Return the (x, y) coordinate for the center point of the cell that contains the specified text.  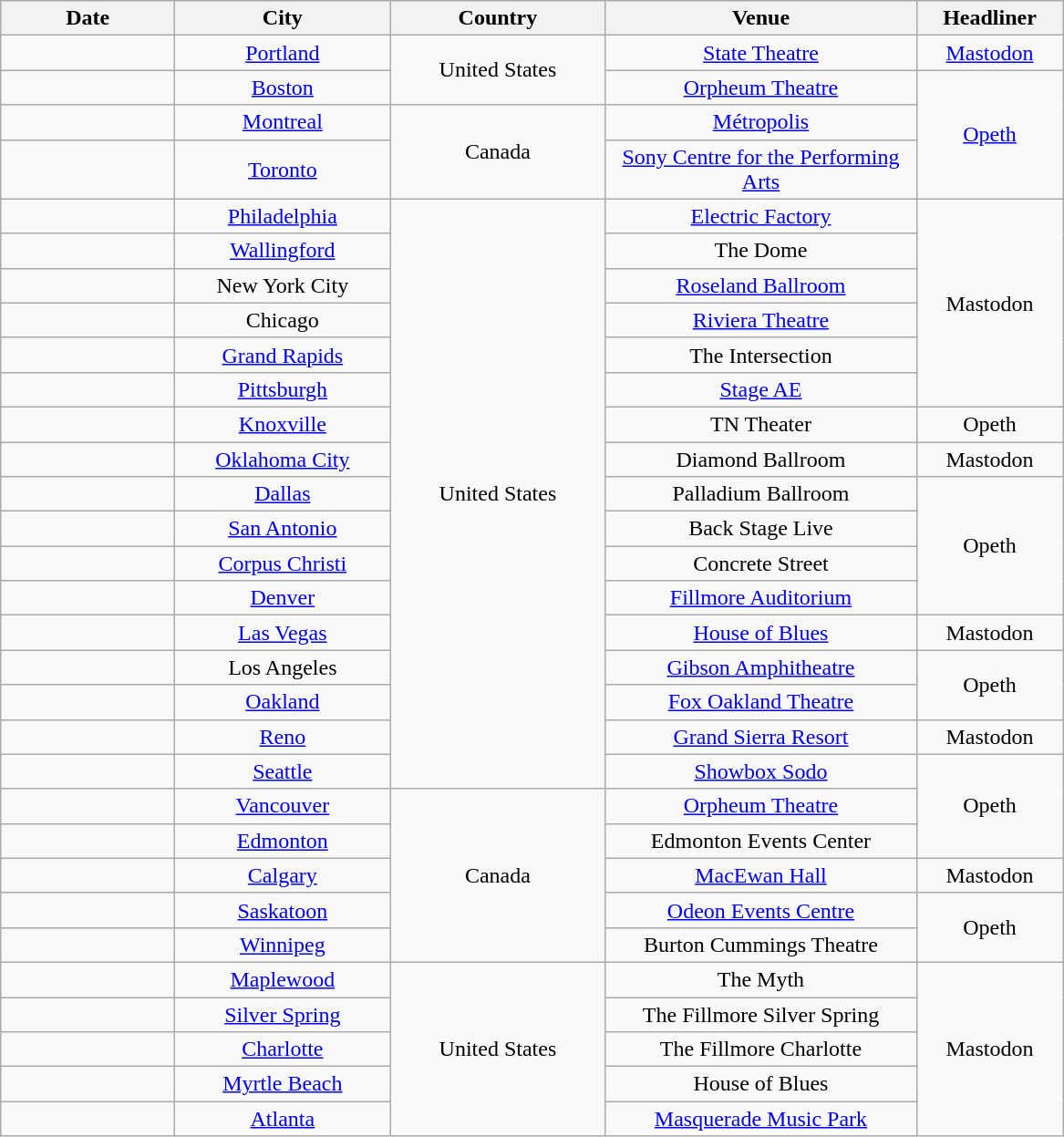
Corpus Christi (283, 563)
Métropolis (760, 122)
Oakland (283, 702)
Masquerade Music Park (760, 1119)
The Dome (760, 251)
Reno (283, 737)
Las Vegas (283, 633)
Silver Spring (283, 1015)
Wallingford (283, 251)
Edmonton (283, 841)
Boston (283, 88)
Chicago (283, 320)
Maplewood (283, 979)
Concrete Street (760, 563)
City (283, 18)
Myrtle Beach (283, 1084)
TN Theater (760, 424)
The Myth (760, 979)
New York City (283, 285)
Diamond Ballroom (760, 459)
MacEwan Hall (760, 875)
Electric Factory (760, 216)
Fox Oakland Theatre (760, 702)
Dallas (283, 494)
Gibson Amphitheatre (760, 667)
Headliner (990, 18)
San Antonio (283, 529)
Los Angeles (283, 667)
The Fillmore Silver Spring (760, 1015)
Grand Rapids (283, 355)
Atlanta (283, 1119)
Venue (760, 18)
Showbox Sodo (760, 771)
Grand Sierra Resort (760, 737)
State Theatre (760, 53)
Pittsburgh (283, 389)
Saskatoon (283, 910)
Montreal (283, 122)
Winnipeg (283, 945)
Seattle (283, 771)
Philadelphia (283, 216)
Sony Centre for the Performing Arts (760, 170)
The Fillmore Charlotte (760, 1049)
Roseland Ballroom (760, 285)
Calgary (283, 875)
Odeon Events Centre (760, 910)
Date (88, 18)
Palladium Ballroom (760, 494)
Edmonton Events Center (760, 841)
Riviera Theatre (760, 320)
Vancouver (283, 806)
The Intersection (760, 355)
Back Stage Live (760, 529)
Burton Cummings Theatre (760, 945)
Country (498, 18)
Oklahoma City (283, 459)
Toronto (283, 170)
Portland (283, 53)
Denver (283, 598)
Stage AE (760, 389)
Knoxville (283, 424)
Fillmore Auditorium (760, 598)
Charlotte (283, 1049)
